Scan for the cell matching the given text and deliver its [x, y] coordinate at center. 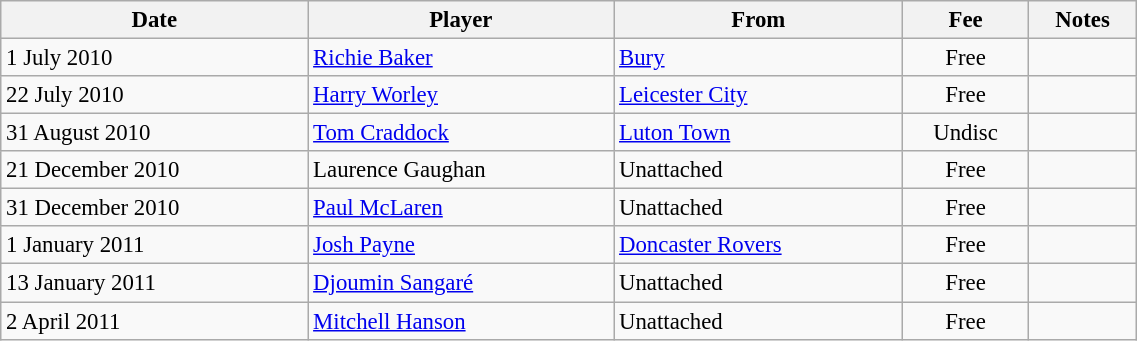
Bury [758, 58]
31 December 2010 [154, 208]
Doncaster Rovers [758, 245]
13 January 2011 [154, 283]
Player [461, 20]
Notes [1082, 20]
1 January 2011 [154, 245]
Fee [966, 20]
Luton Town [758, 133]
Harry Worley [461, 95]
2 April 2011 [154, 321]
Djoumin Sangaré [461, 283]
Josh Payne [461, 245]
1 July 2010 [154, 58]
21 December 2010 [154, 170]
Date [154, 20]
Undisc [966, 133]
22 July 2010 [154, 95]
Leicester City [758, 95]
From [758, 20]
Richie Baker [461, 58]
Mitchell Hanson [461, 321]
Paul McLaren [461, 208]
31 August 2010 [154, 133]
Laurence Gaughan [461, 170]
Tom Craddock [461, 133]
